Identify which cell holds the provided text, then report its (x, y) central coordinate. 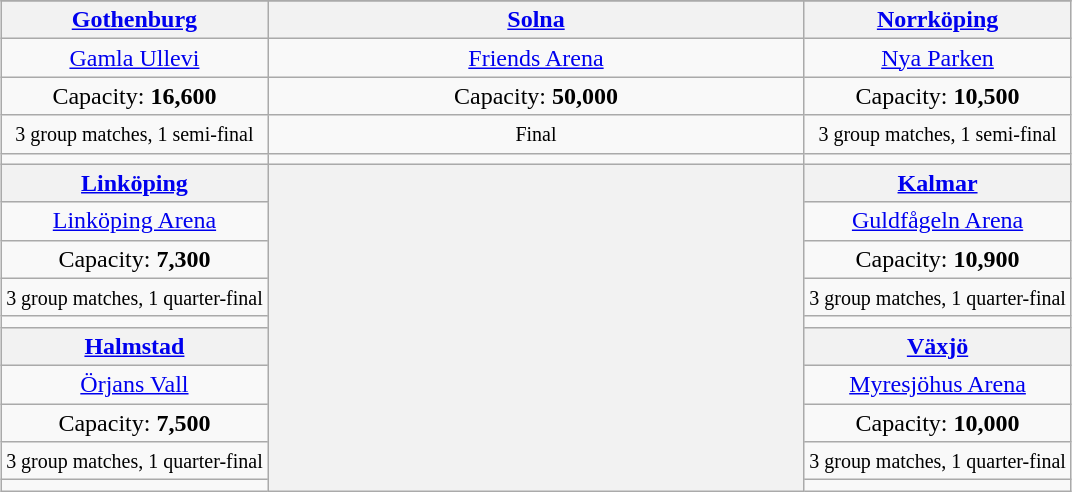
Capacity: 7,500 (135, 423)
Guldfågeln Arena (938, 221)
Gamla Ullevi (135, 58)
Linköping (135, 183)
Capacity: 10,000 (938, 423)
Halmstad (135, 346)
Växjö (938, 346)
Myresjöhus Arena (938, 384)
Friends Arena (536, 58)
Capacity: 16,600 (135, 96)
Solna (536, 20)
Gothenburg (135, 20)
Capacity: 10,500 (938, 96)
Final (536, 134)
Nya Parken (938, 58)
Capacity: 7,300 (135, 259)
Capacity: 10,900 (938, 259)
Linköping Arena (135, 221)
Örjans Vall (135, 384)
Capacity: 50,000 (536, 96)
Kalmar (938, 183)
Norrköping (938, 20)
